Find where the given text appears and provide that cell's center as (x, y) coordinate. 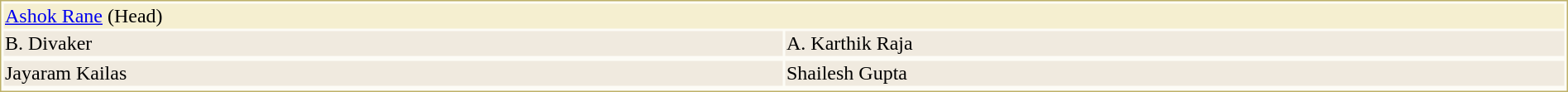
Jayaram Kailas (393, 74)
Shailesh Gupta (1175, 74)
Ashok Rane (Head) (784, 16)
A. Karthik Raja (1175, 44)
B. Divaker (393, 44)
